Provide the (x, y) coordinate of the cell's center where the given text is located.  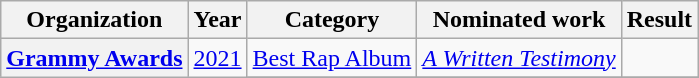
Best Rap Album (332, 58)
Nominated work (519, 20)
Result (659, 20)
A Written Testimony (519, 58)
Grammy Awards (94, 58)
Category (332, 20)
2021 (218, 58)
Year (218, 20)
Organization (94, 20)
